Scan for the cell matching the given text and deliver its (x, y) coordinate at center. 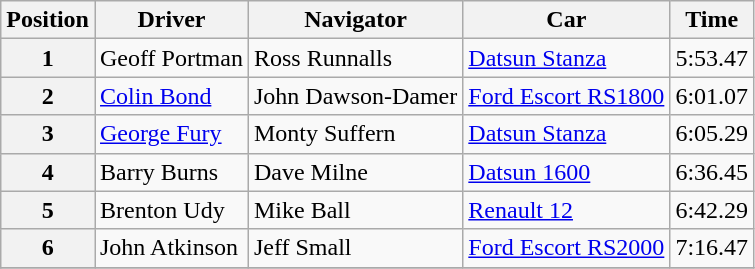
6 (48, 248)
Monty Suffern (355, 134)
Ford Escort RS2000 (566, 248)
Position (48, 20)
Geoff Portman (171, 58)
Brenton Udy (171, 210)
1 (48, 58)
John Atkinson (171, 248)
John Dawson-Damer (355, 96)
Ross Runnalls (355, 58)
Renault 12 (566, 210)
5 (48, 210)
Barry Burns (171, 172)
4 (48, 172)
Ford Escort RS1800 (566, 96)
George Fury (171, 134)
Jeff Small (355, 248)
6:36.45 (712, 172)
2 (48, 96)
Driver (171, 20)
3 (48, 134)
Dave Milne (355, 172)
Colin Bond (171, 96)
Car (566, 20)
Navigator (355, 20)
7:16.47 (712, 248)
Time (712, 20)
Datsun 1600 (566, 172)
5:53.47 (712, 58)
6:42.29 (712, 210)
6:01.07 (712, 96)
6:05.29 (712, 134)
Mike Ball (355, 210)
